Identify which cell holds the provided text, then report its [X, Y] central coordinate. 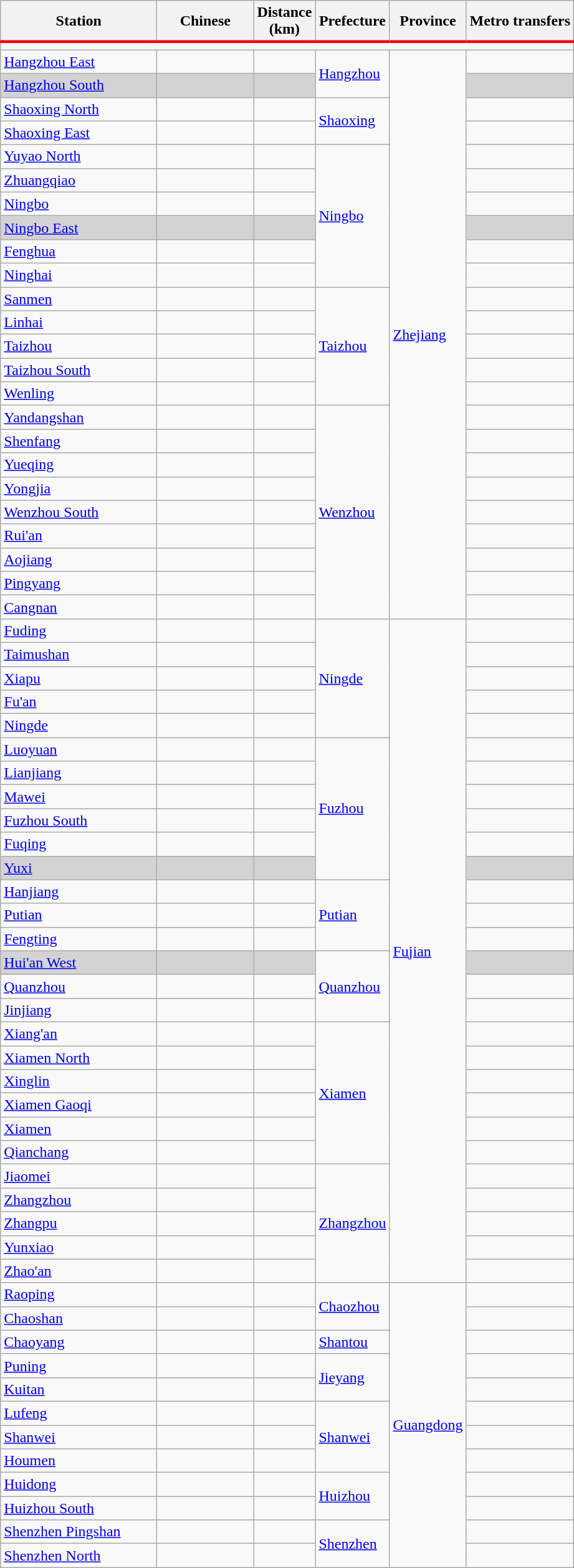
Cangnan [79, 607]
Jieyang [353, 1377]
Chaoyang [79, 1342]
Shaoxing North [79, 109]
Hanjiang [79, 891]
Zhangpu [79, 1224]
Yunxiao [79, 1247]
Jiaomei [79, 1176]
Prefecture [353, 21]
Aojiang [79, 559]
Yandangshan [79, 417]
Kuitan [79, 1389]
Chaoshan [79, 1318]
Fuqing [79, 844]
Fengting [79, 939]
Xinglin [79, 1081]
Shaoxing [353, 121]
Fenghua [79, 251]
Taimushan [79, 654]
Jinjiang [79, 1010]
Metro transfers [520, 21]
Ningbo East [79, 227]
Distance(km) [284, 21]
Hui'an West [79, 962]
Puning [79, 1366]
Fujian [428, 951]
Station [79, 21]
Fuding [79, 630]
Yongjia [79, 488]
Xiang'an [79, 1033]
Ninghai [79, 275]
Wenzhou [353, 512]
Shaoxing East [79, 133]
Mawei [79, 797]
Houmen [79, 1461]
Linhai [79, 323]
Huidong [79, 1485]
Taizhou South [79, 370]
Huizhou South [79, 1508]
Fuzhou South [79, 820]
Xiamen Gaoqi [79, 1105]
Wenzhou South [79, 512]
Hangzhou East [79, 62]
Hangzhou [353, 74]
Chinese [206, 21]
Zhuangqiao [79, 180]
Luoyuan [79, 749]
Xiamen North [79, 1057]
Lianjiang [79, 773]
Qianchang [79, 1152]
Shenzhen [353, 1544]
Huizhou [353, 1496]
Shenfang [79, 441]
Shenzhen Pingshan [79, 1532]
Guangdong [428, 1425]
Shenzhen North [79, 1556]
Raoping [79, 1295]
Lufeng [79, 1413]
Sanmen [79, 298]
Fuzhou [353, 809]
Hangzhou South [79, 85]
Wenling [79, 394]
Chaozhou [353, 1306]
Yueqing [79, 465]
Zhao'an [79, 1271]
Yuyao North [79, 156]
Zhejiang [428, 335]
Pingyang [79, 583]
Xiapu [79, 678]
Fu'an [79, 702]
Province [428, 21]
Rui'an [79, 536]
Yuxi [79, 868]
Shantou [353, 1342]
